Detect which cell encompasses the target text, then output its [X, Y] center coordinate. 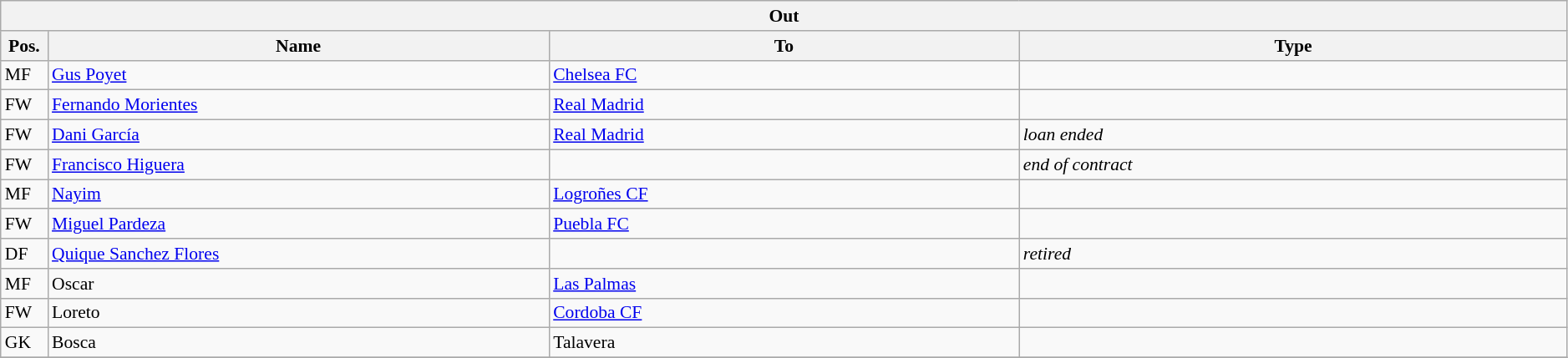
retired [1293, 254]
GK [24, 343]
Logroñes CF [784, 194]
Loreto [298, 313]
Pos. [24, 46]
end of contract [1293, 164]
Nayim [298, 194]
Cordoba CF [784, 313]
Talavera [784, 343]
Quique Sanchez Flores [298, 254]
Las Palmas [784, 284]
Chelsea FC [784, 75]
Bosca [298, 343]
Name [298, 46]
Miguel Pardeza [298, 224]
Oscar [298, 284]
loan ended [1293, 135]
Gus Poyet [298, 75]
Francisco Higuera [298, 164]
Out [784, 16]
Puebla FC [784, 224]
Fernando Morientes [298, 105]
Type [1293, 46]
DF [24, 254]
To [784, 46]
Dani García [298, 135]
